Scan for the cell matching the given text and deliver its (X, Y) coordinate at center. 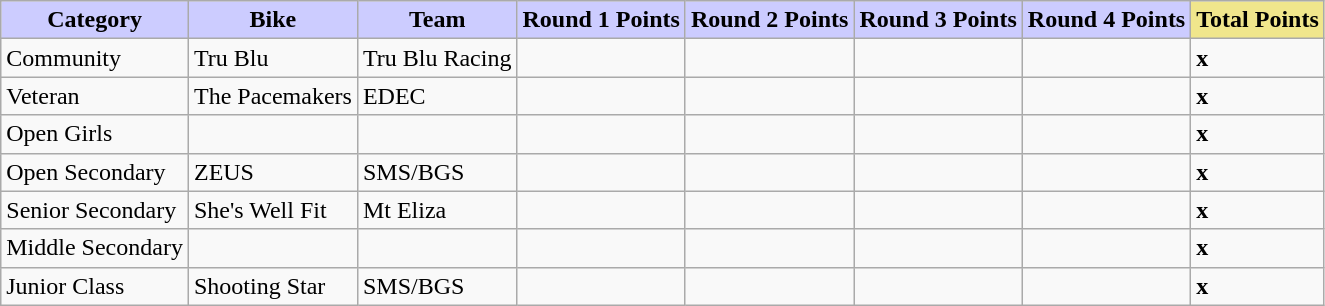
Bike (272, 20)
EDEC (437, 96)
Veteran (95, 96)
She's Well Fit (272, 210)
Tru Blu (272, 58)
Shooting Star (272, 286)
Round 2 Points (769, 20)
Junior Class (95, 286)
The Pacemakers (272, 96)
Mt Eliza (437, 210)
Team (437, 20)
Category (95, 20)
Tru Blu Racing (437, 58)
Open Girls (95, 134)
Community (95, 58)
Senior Secondary (95, 210)
Total Points (1258, 20)
Open Secondary (95, 172)
ZEUS (272, 172)
Round 1 Points (601, 20)
Round 4 Points (1106, 20)
Middle Secondary (95, 248)
Round 3 Points (938, 20)
